Locate the cell with the specified text and output its (X, Y) center coordinate. 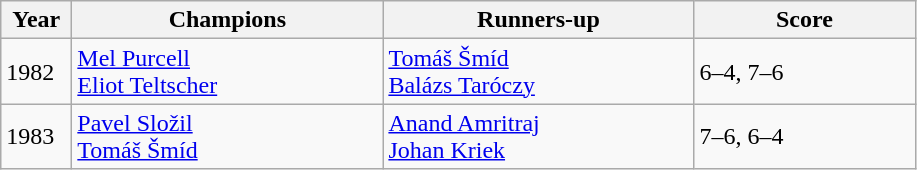
7–6, 6–4 (804, 136)
Tomáš Šmíd Balázs Taróczy (538, 72)
1983 (36, 136)
Runners-up (538, 20)
Year (36, 20)
Champions (228, 20)
Score (804, 20)
Mel Purcell Eliot Teltscher (228, 72)
Anand Amritraj Johan Kriek (538, 136)
Pavel Složil Tomáš Šmíd (228, 136)
1982 (36, 72)
6–4, 7–6 (804, 72)
